For the text-containing cell, return its midpoint in [x, y] coordinate format. 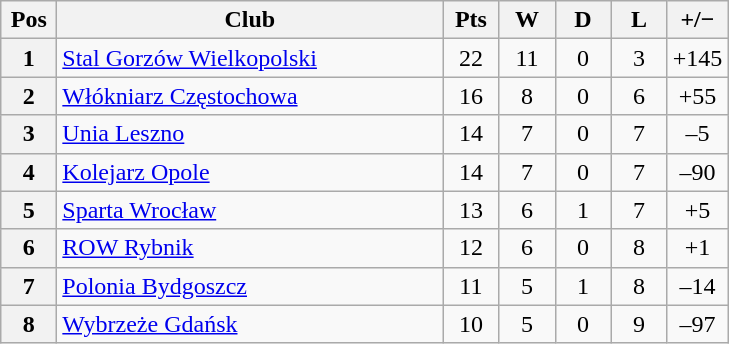
Club [250, 20]
–14 [698, 286]
9 [639, 324]
Wybrzeże Gdańsk [250, 324]
2 [29, 96]
–5 [698, 134]
+5 [698, 210]
Włókniarz Częstochowa [250, 96]
13 [471, 210]
–90 [698, 172]
Kolejarz Opole [250, 172]
Unia Leszno [250, 134]
10 [471, 324]
Stal Gorzów Wielkopolski [250, 58]
22 [471, 58]
4 [29, 172]
16 [471, 96]
Polonia Bydgoszcz [250, 286]
W [527, 20]
+55 [698, 96]
Pos [29, 20]
L [639, 20]
ROW Rybnik [250, 248]
12 [471, 248]
–97 [698, 324]
D [583, 20]
+1 [698, 248]
Sparta Wrocław [250, 210]
+/− [698, 20]
Pts [471, 20]
+145 [698, 58]
